Detect which cell encompasses the target text, then output its (x, y) center coordinate. 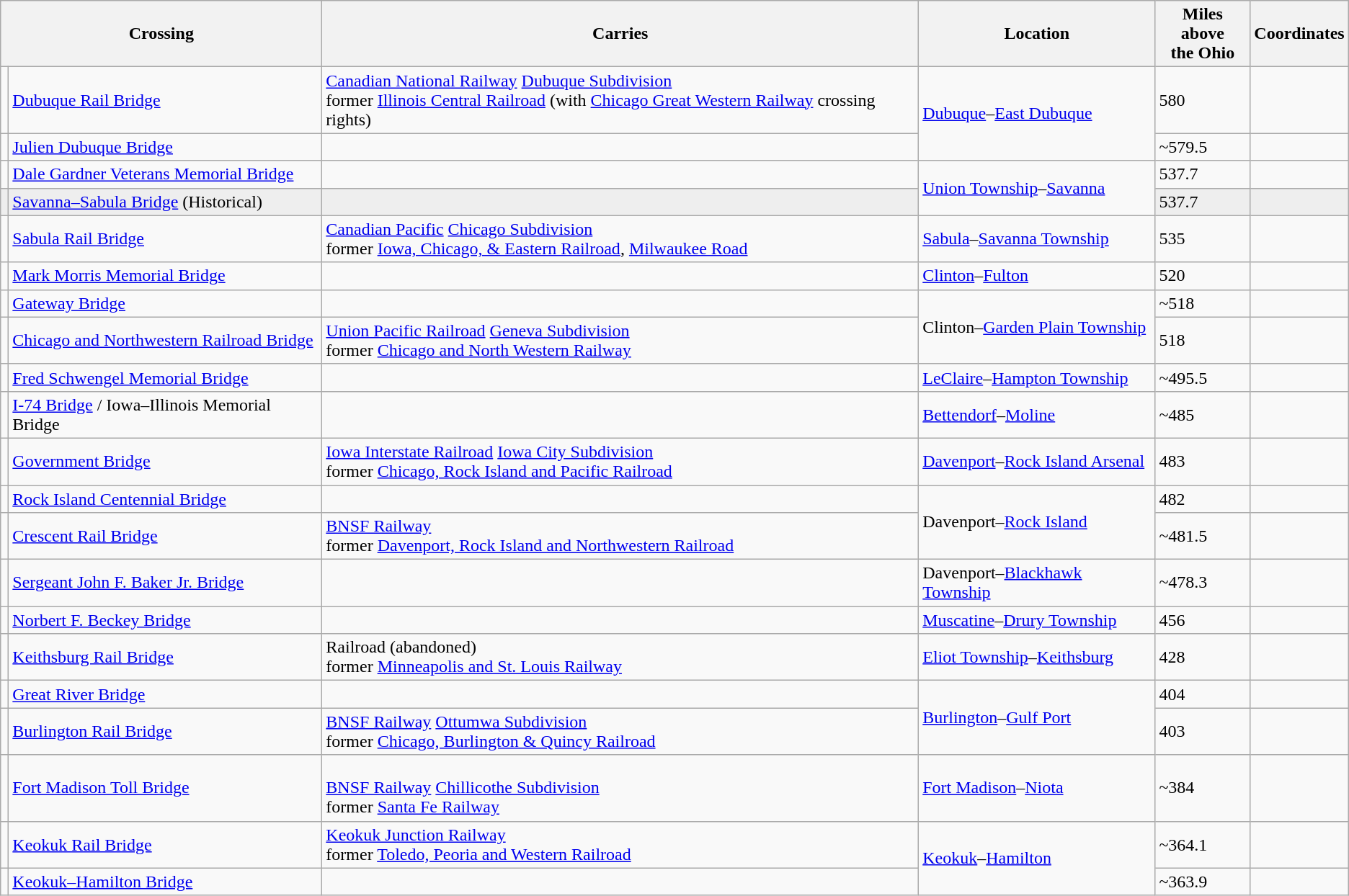
Government Bridge (166, 461)
Savanna–Sabula Bridge (Historical) (166, 202)
Julien Dubuque Bridge (166, 147)
Railroad (abandoned)former Minneapolis and St. Louis Railway (620, 657)
~495.5 (1203, 377)
Keokuk Rail Bridge (166, 844)
Dubuque Rail Bridge (166, 100)
Norbert F. Beckey Bridge (166, 620)
Sabula Rail Bridge (166, 239)
Burlington–Gulf Port (1037, 717)
~363.9 (1203, 882)
Union Township–Savanna (1037, 188)
Davenport–Blackhawk Township (1037, 583)
Crescent Rail Bridge (166, 536)
Fort Madison–Niota (1037, 788)
~579.5 (1203, 147)
~518 (1203, 303)
Canadian National Railway Dubuque Subdivisionformer Illinois Central Railroad (with Chicago Great Western Railway crossing rights) (620, 100)
Location (1037, 34)
Fred Schwengel Memorial Bridge (166, 377)
Dale Gardner Veterans Memorial Bridge (166, 174)
456 (1203, 620)
Gateway Bridge (166, 303)
Davenport–Rock Island (1037, 523)
483 (1203, 461)
LeClaire–Hampton Township (1037, 377)
Davenport–Rock Island Arsenal (1037, 461)
Dubuque–East Dubuque (1037, 114)
Union Pacific Railroad Geneva Subdivisionformer Chicago and North Western Railway (620, 340)
428 (1203, 657)
Keokuk Junction Railwayformer Toledo, Peoria and Western Railroad (620, 844)
~384 (1203, 788)
Crossing (161, 34)
482 (1203, 499)
404 (1203, 694)
Keithsburg Rail Bridge (166, 657)
Carries (620, 34)
Canadian Pacific Chicago Subdivisionformer Iowa, Chicago, & Eastern Railroad, Milwaukee Road (620, 239)
~478.3 (1203, 583)
Sergeant John F. Baker Jr. Bridge (166, 583)
Keokuk–Hamilton Bridge (166, 882)
Clinton–Garden Plain Township (1037, 327)
~364.1 (1203, 844)
Clinton–Fulton (1037, 276)
Iowa Interstate Railroad Iowa City Subdivisionformer Chicago, Rock Island and Pacific Railroad (620, 461)
BNSF Railwayformer Davenport, Rock Island and Northwestern Railroad (620, 536)
Sabula–Savanna Township (1037, 239)
Rock Island Centennial Bridge (166, 499)
Muscatine–Drury Township (1037, 620)
BNSF Railway Ottumwa Subdivisionformer Chicago, Burlington & Quincy Railroad (620, 732)
Great River Bridge (166, 694)
Burlington Rail Bridge (166, 732)
Bettendorf–Moline (1037, 415)
Miles abovethe Ohio (1203, 34)
Eliot Township–Keithsburg (1037, 657)
403 (1203, 732)
~485 (1203, 415)
Chicago and Northwestern Railroad Bridge (166, 340)
Mark Morris Memorial Bridge (166, 276)
Coordinates (1299, 34)
Keokuk–Hamilton (1037, 859)
I-74 Bridge / Iowa–Illinois Memorial Bridge (166, 415)
535 (1203, 239)
Fort Madison Toll Bridge (166, 788)
BNSF Railway Chillicothe Subdivisionformer Santa Fe Railway (620, 788)
520 (1203, 276)
~481.5 (1203, 536)
518 (1203, 340)
580 (1203, 100)
